Output the [X, Y] coordinate of the center of the cell containing the given text.  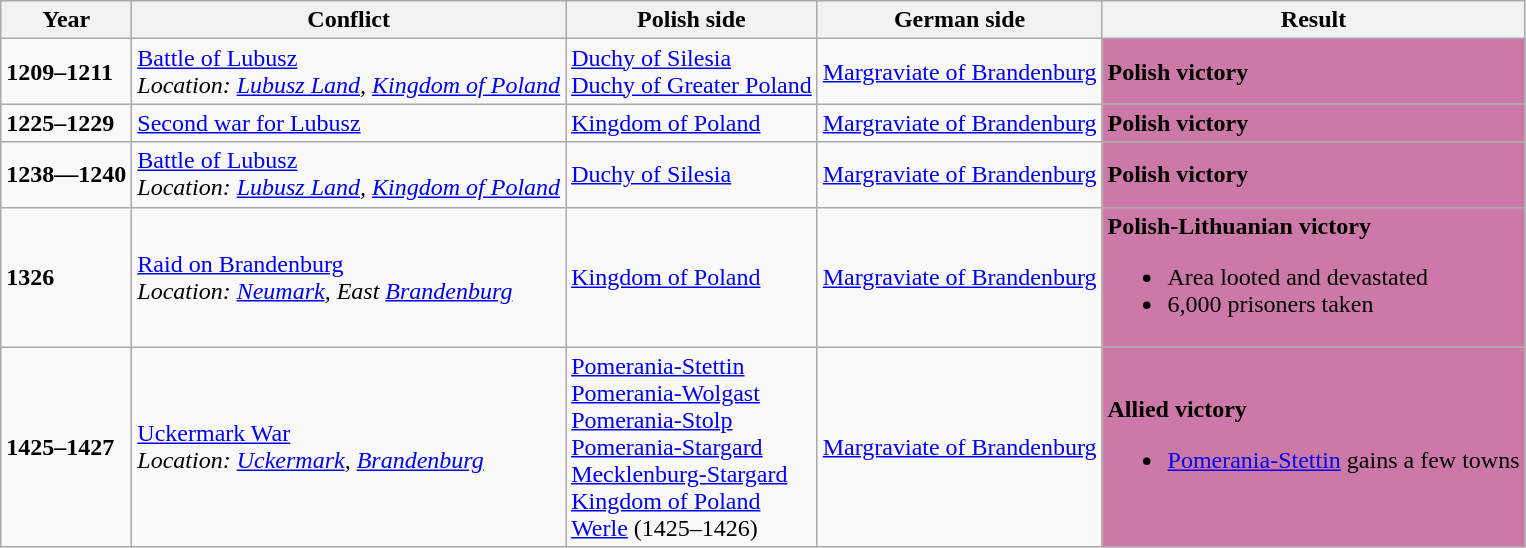
Raid on BrandenburgLocation: Neumark, East Brandenburg [349, 277]
Pomerania-Stettin Pomerania-Wolgast Pomerania-Stolp Pomerania-Stargard Mecklenburg-Stargard Kingdom of Poland Werle (1425–1426) [692, 447]
Polish side [692, 20]
Duchy of Silesia [692, 174]
Polish-Lithuanian victoryArea looted and devastated6,000 prisoners taken [1314, 277]
1238—1240 [66, 174]
1425–1427 [66, 447]
Allied victoryPomerania-Stettin gains a few towns [1314, 447]
1209–1211 [66, 72]
German side [960, 20]
Uckermark WarLocation: Uckermark, Brandenburg [349, 447]
1326 [66, 277]
Conflict [349, 20]
Year [66, 20]
1225–1229 [66, 123]
Result [1314, 20]
Duchy of Silesia Duchy of Greater Poland [692, 72]
Second war for Lubusz [349, 123]
